Determine the (x, y) coordinate at the center of the cell enclosing the given text.  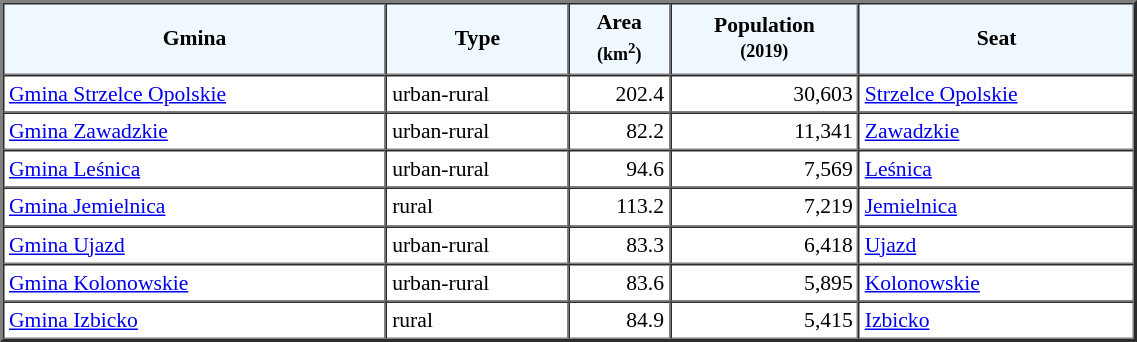
84.9 (620, 321)
Gmina Leśnica (194, 169)
Type (478, 38)
Gmina (194, 38)
Leśnica (997, 169)
Zawadzkie (997, 131)
Area(km2) (620, 38)
Kolonowskie (997, 283)
Gmina Izbicko (194, 321)
113.2 (620, 207)
30,603 (764, 93)
202.4 (620, 93)
11,341 (764, 131)
Gmina Kolonowskie (194, 283)
Strzelce Opolskie (997, 93)
Seat (997, 38)
Gmina Zawadzkie (194, 131)
Ujazd (997, 245)
7,219 (764, 207)
83.3 (620, 245)
6,418 (764, 245)
83.6 (620, 283)
Gmina Ujazd (194, 245)
Gmina Jemielnica (194, 207)
5,415 (764, 321)
Jemielnica (997, 207)
5,895 (764, 283)
7,569 (764, 169)
Izbicko (997, 321)
82.2 (620, 131)
Population(2019) (764, 38)
94.6 (620, 169)
Gmina Strzelce Opolskie (194, 93)
